Find where the given text appears and provide that cell's center as [X, Y] coordinate. 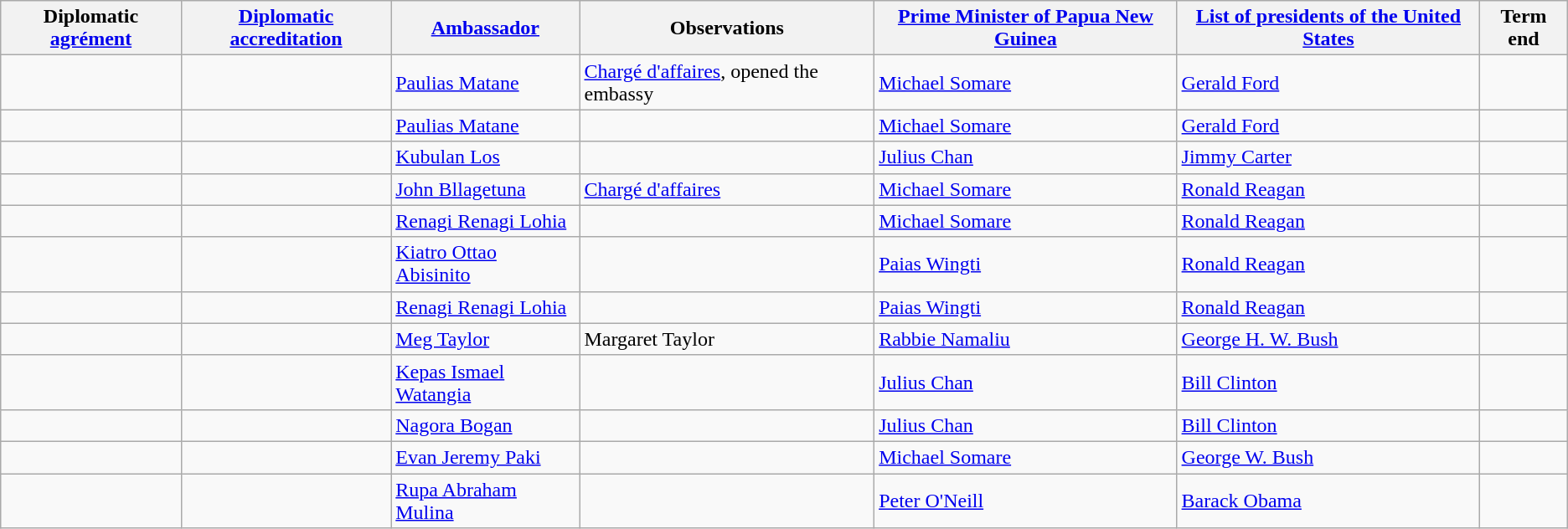
George H. W. Bush [1328, 339]
Nagora Bogan [486, 425]
Chargé d'affaires [727, 189]
List of presidents of the United States [1328, 28]
Prime Minister of Papua New Guinea [1025, 28]
Kepas Ismael Watangia [486, 382]
Diplomatic agrément [90, 28]
Observations [727, 28]
Chargé d'affaires, opened the embassy [727, 82]
Kiatro Ottao Abisinito [486, 264]
Margaret Taylor [727, 339]
Kubulan Los [486, 157]
Diplomatic accreditation [286, 28]
Term end [1524, 28]
Meg Taylor [486, 339]
Evan Jeremy Paki [486, 457]
Rupa Abraham Mulina [486, 501]
George W. Bush [1328, 457]
Barack Obama [1328, 501]
Ambassador [486, 28]
Rabbie Namaliu [1025, 339]
Jimmy Carter [1328, 157]
Peter O'Neill [1025, 501]
John Bllagetuna [486, 189]
